Return the (x, y) coordinate for the center point of the cell that contains the specified text.  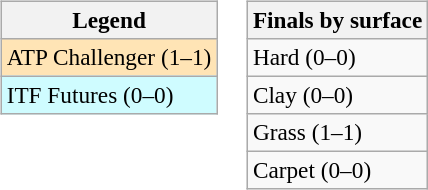
ATP Challenger (1–1) (108, 57)
Grass (1–1) (337, 133)
Legend (108, 20)
Carpet (0–0) (337, 171)
Hard (0–0) (337, 57)
Finals by surface (337, 20)
ITF Futures (0–0) (108, 95)
Clay (0–0) (337, 95)
